Pinpoint the cell where the given text exists, returning its [x, y] midpoint coordinate. 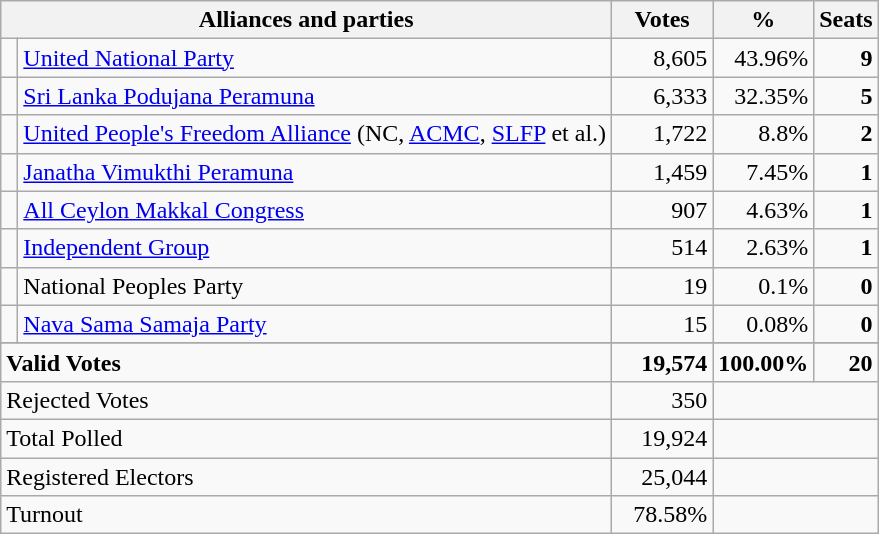
514 [662, 248]
1,459 [662, 172]
Registered Electors [306, 477]
7.45% [764, 172]
United National Party [315, 58]
United People's Freedom Alliance (NC, ACMC, SLFP et al.) [315, 134]
Janatha Vimukthi Peramuna [315, 172]
9 [846, 58]
0.1% [764, 286]
2 [846, 134]
Independent Group [315, 248]
4.63% [764, 210]
Sri Lanka Podujana Peramuna [315, 96]
78.58% [662, 515]
% [764, 20]
20 [846, 362]
8.8% [764, 134]
2.63% [764, 248]
Seats [846, 20]
350 [662, 400]
907 [662, 210]
25,044 [662, 477]
32.35% [764, 96]
National Peoples Party [315, 286]
Alliances and parties [306, 20]
19,574 [662, 362]
43.96% [764, 58]
Votes [662, 20]
5 [846, 96]
Turnout [306, 515]
19 [662, 286]
Total Polled [306, 438]
0.08% [764, 324]
All Ceylon Makkal Congress [315, 210]
19,924 [662, 438]
1,722 [662, 134]
Valid Votes [306, 362]
100.00% [764, 362]
8,605 [662, 58]
15 [662, 324]
Nava Sama Samaja Party [315, 324]
6,333 [662, 96]
Rejected Votes [306, 400]
